Identify which cell holds the provided text, then report its [x, y] central coordinate. 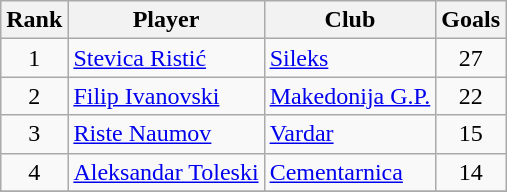
Vardar [350, 134]
Stevica Ristić [166, 58]
3 [34, 134]
Club [350, 20]
Riste Naumov [166, 134]
Aleksandar Toleski [166, 172]
2 [34, 96]
Makedonija G.P. [350, 96]
14 [471, 172]
Rank [34, 20]
Sileks [350, 58]
Filip Ivanovski [166, 96]
4 [34, 172]
Goals [471, 20]
27 [471, 58]
22 [471, 96]
15 [471, 134]
Player [166, 20]
1 [34, 58]
Cementarnica [350, 172]
